Determine the (x, y) coordinate at the center of the cell enclosing the given text.  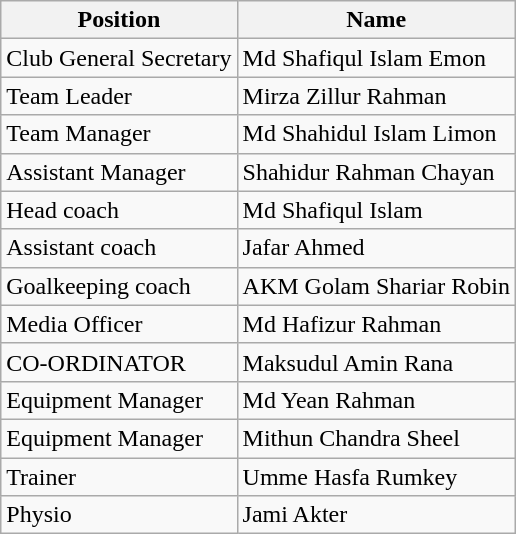
Head coach (119, 210)
CO-ORDINATOR (119, 362)
Club General Secretary (119, 58)
Jafar Ahmed (376, 248)
Trainer (119, 477)
Md Shahidul Islam Limon (376, 134)
Physio (119, 515)
Position (119, 20)
Shahidur Rahman Chayan (376, 172)
Team Leader (119, 96)
Assistant coach (119, 248)
Md Shafiqul Islam Emon (376, 58)
Md Yean Rahman (376, 400)
Maksudul Amin Rana (376, 362)
Jami Akter (376, 515)
Md Shafiqul Islam (376, 210)
Goalkeeping coach (119, 286)
AKM Golam Shariar Robin (376, 286)
Team Manager (119, 134)
Name (376, 20)
Assistant Manager (119, 172)
Mithun Chandra Sheel (376, 438)
Umme Hasfa Rumkey (376, 477)
Md Hafizur Rahman (376, 324)
Mirza Zillur Rahman (376, 96)
Media Officer (119, 324)
